Determine the [X, Y] coordinate at the center of the cell enclosing the given text.  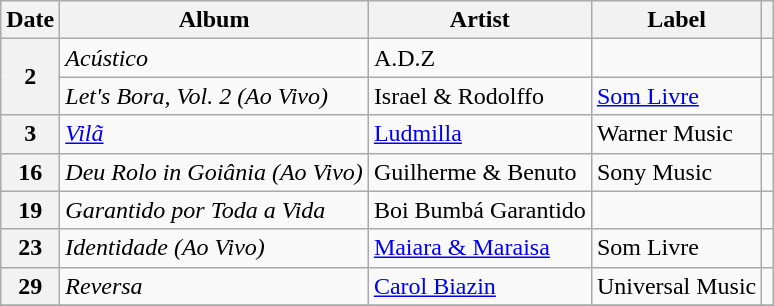
19 [30, 210]
Universal Music [676, 286]
Boi Bumbá Garantido [480, 210]
Date [30, 20]
Deu Rolo in Goiânia (Ao Vivo) [214, 172]
Sony Music [676, 172]
Maiara & Maraisa [480, 248]
Warner Music [676, 134]
23 [30, 248]
Israel & Rodolffo [480, 96]
16 [30, 172]
29 [30, 286]
A.D.Z [480, 58]
Album [214, 20]
Artist [480, 20]
Guilherme & Benuto [480, 172]
Vilã [214, 134]
3 [30, 134]
Let's Bora, Vol. 2 (Ao Vivo) [214, 96]
Label [676, 20]
Identidade (Ao Vivo) [214, 248]
Ludmilla [480, 134]
Garantido por Toda a Vida [214, 210]
2 [30, 77]
Reversa [214, 286]
Carol Biazin [480, 286]
Acústico [214, 58]
